Search for the cell housing the specified text and yield its (x, y) center coordinate. 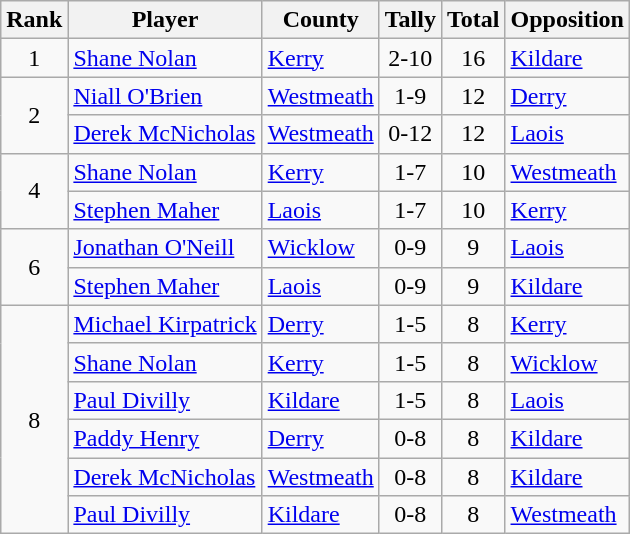
Rank (34, 20)
Opposition (567, 20)
6 (34, 267)
County (320, 20)
1 (34, 58)
2-10 (410, 58)
Niall O'Brien (165, 96)
Michael Kirpatrick (165, 324)
0-12 (410, 134)
Player (165, 20)
4 (34, 191)
Total (473, 20)
Paddy Henry (165, 438)
16 (473, 58)
2 (34, 115)
1-9 (410, 96)
Tally (410, 20)
Jonathan O'Neill (165, 248)
